Provide the [X, Y] coordinate of the cell's center where the given text is located.  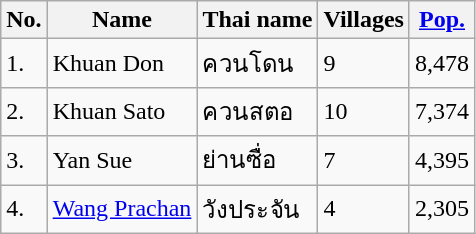
Villages [364, 20]
4 [364, 208]
7 [364, 160]
ควนโดน [258, 64]
1. [24, 64]
Thai name [258, 20]
8,478 [442, 64]
ควนสตอ [258, 112]
4. [24, 208]
7,374 [442, 112]
2. [24, 112]
ย่านซื่อ [258, 160]
วังประจัน [258, 208]
10 [364, 112]
Name [122, 20]
2,305 [442, 208]
Khuan Sato [122, 112]
9 [364, 64]
Khuan Don [122, 64]
3. [24, 160]
Pop. [442, 20]
Wang Prachan [122, 208]
Yan Sue [122, 160]
4,395 [442, 160]
No. [24, 20]
